For the text-containing cell, return its midpoint in [x, y] coordinate format. 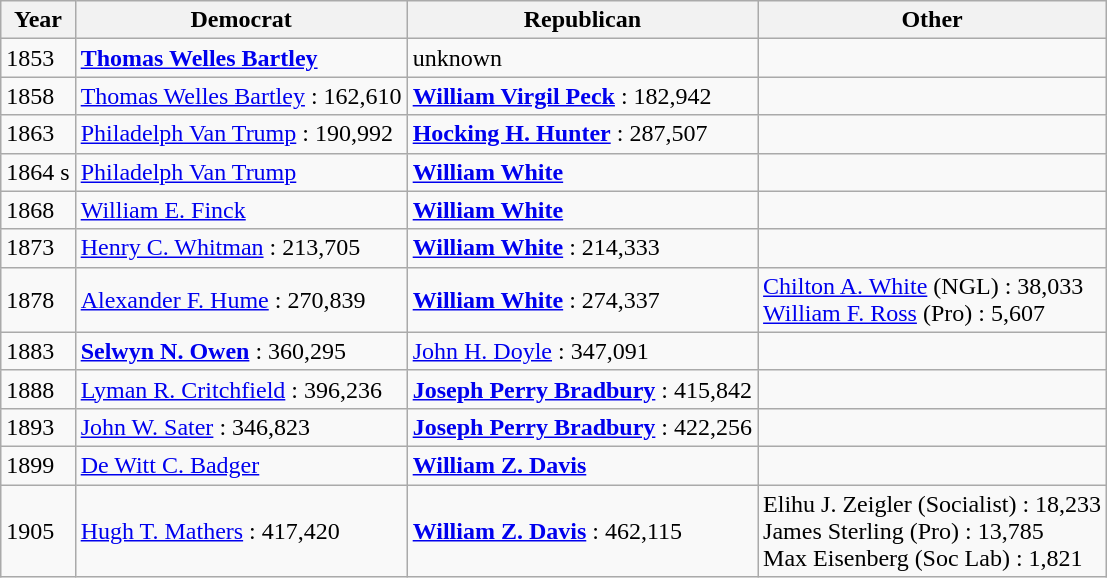
Henry C. Whitman : 213,705 [241, 248]
Joseph Perry Bradbury : 415,842 [582, 389]
Thomas Welles Bartley : 162,610 [241, 96]
unknown [582, 58]
John W. Sater : 346,823 [241, 427]
Hugh T. Mathers : 417,420 [241, 530]
1853 [38, 58]
Philadelph Van Trump : 190,992 [241, 134]
1868 [38, 210]
William E. Finck [241, 210]
Democrat [241, 20]
1899 [38, 465]
1905 [38, 530]
William Z. Davis : 462,115 [582, 530]
Alexander F. Hume : 270,839 [241, 300]
Lyman R. Critchfield : 396,236 [241, 389]
John H. Doyle : 347,091 [582, 351]
1888 [38, 389]
William White : 214,333 [582, 248]
Hocking H. Hunter : 287,507 [582, 134]
Elihu J. Zeigler (Socialist) : 18,233James Sterling (Pro) : 13,785Max Eisenberg (Soc Lab) : 1,821 [932, 530]
Year [38, 20]
William Z. Davis [582, 465]
Thomas Welles Bartley [241, 58]
1878 [38, 300]
Joseph Perry Bradbury : 422,256 [582, 427]
De Witt C. Badger [241, 465]
1858 [38, 96]
1873 [38, 248]
Republican [582, 20]
1863 [38, 134]
1883 [38, 351]
William White : 274,337 [582, 300]
William Virgil Peck : 182,942 [582, 96]
Chilton A. White (NGL) : 38,033William F. Ross (Pro) : 5,607 [932, 300]
1864 s [38, 172]
1893 [38, 427]
Other [932, 20]
Philadelph Van Trump [241, 172]
Selwyn N. Owen : 360,295 [241, 351]
